Pinpoint the cell where the given text exists, returning its [x, y] midpoint coordinate. 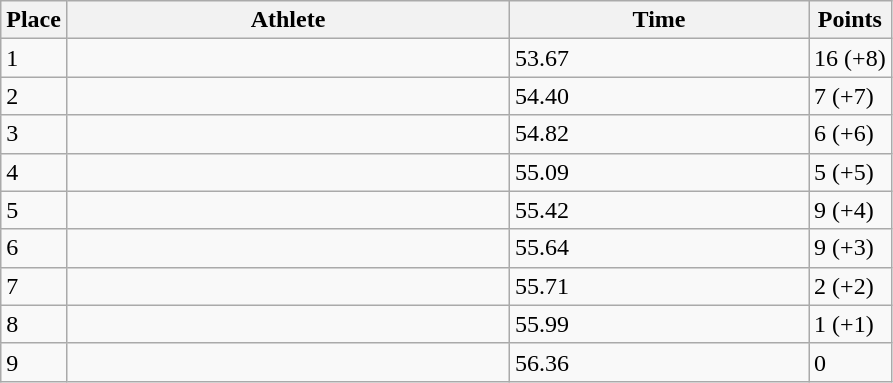
55.71 [660, 286]
54.40 [660, 96]
55.99 [660, 324]
55.09 [660, 172]
Athlete [288, 20]
7 [34, 286]
9 (+4) [850, 210]
2 [34, 96]
6 [34, 248]
Place [34, 20]
56.36 [660, 362]
1 [34, 58]
7 (+7) [850, 96]
3 [34, 134]
4 [34, 172]
55.42 [660, 210]
55.64 [660, 248]
1 (+1) [850, 324]
Points [850, 20]
54.82 [660, 134]
0 [850, 362]
5 [34, 210]
9 [34, 362]
2 (+2) [850, 286]
8 [34, 324]
5 (+5) [850, 172]
16 (+8) [850, 58]
Time [660, 20]
9 (+3) [850, 248]
6 (+6) [850, 134]
53.67 [660, 58]
